Determine the [x, y] coordinate at the center of the cell enclosing the given text.  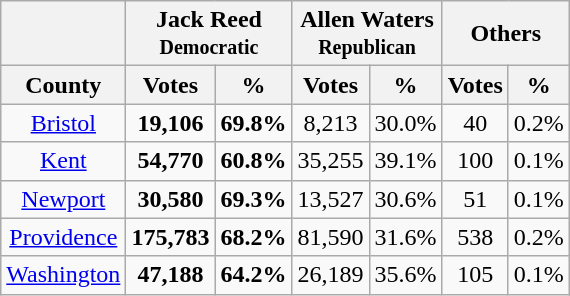
47,188 [170, 275]
26,189 [330, 275]
81,590 [330, 237]
538 [475, 237]
69.8% [254, 123]
Washington [64, 275]
19,106 [170, 123]
30.6% [406, 199]
175,783 [170, 237]
105 [475, 275]
39.1% [406, 161]
Providence [64, 237]
30.0% [406, 123]
Allen WatersRepublican [367, 34]
31.6% [406, 237]
Others [506, 34]
County [64, 85]
13,527 [330, 199]
54,770 [170, 161]
60.8% [254, 161]
Newport [64, 199]
Kent [64, 161]
69.3% [254, 199]
Jack ReedDemocratic [209, 34]
40 [475, 123]
68.2% [254, 237]
Bristol [64, 123]
51 [475, 199]
100 [475, 161]
35.6% [406, 275]
35,255 [330, 161]
8,213 [330, 123]
64.2% [254, 275]
30,580 [170, 199]
